Find where the given text appears and provide that cell's center as (x, y) coordinate. 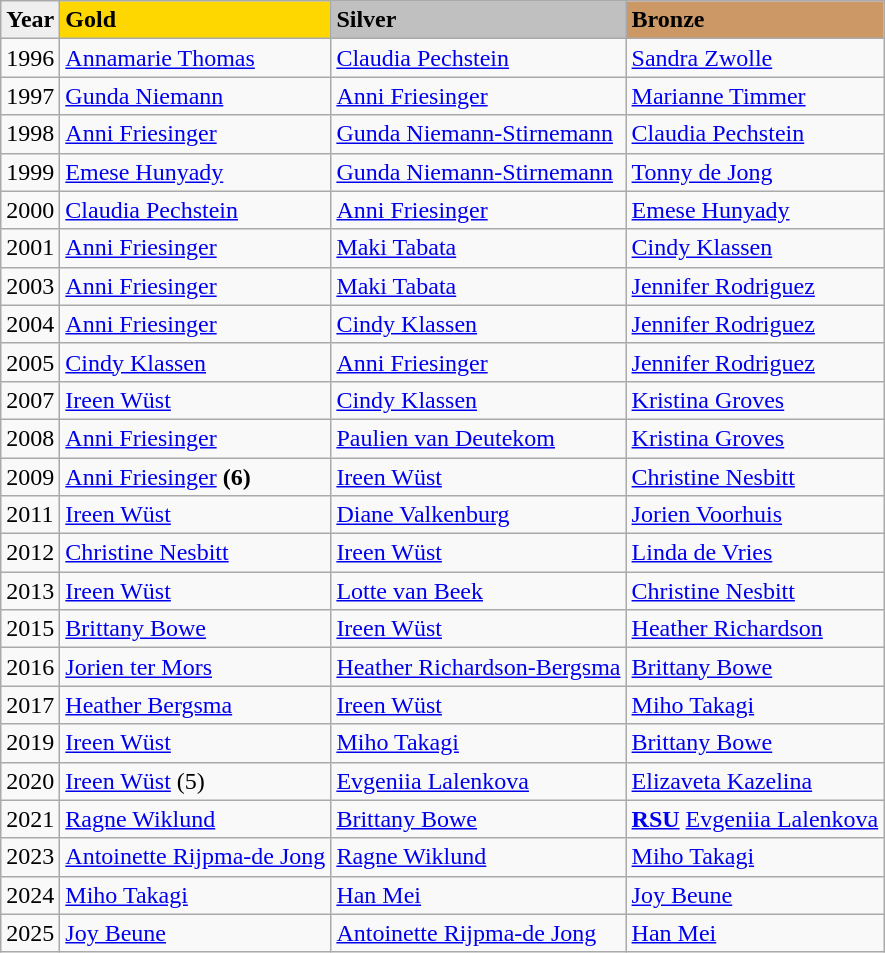
RSU Evgeniia Lalenkova (755, 819)
Silver (478, 20)
Heather Richardson-Bergsma (478, 667)
Jorien Voorhuis (755, 515)
Ireen Wüst (5) (196, 781)
2021 (30, 819)
2008 (30, 438)
Lotte van Beek (478, 591)
Gold (196, 20)
2013 (30, 591)
2015 (30, 629)
2023 (30, 857)
Annamarie Thomas (196, 58)
2016 (30, 667)
2017 (30, 705)
Heather Richardson (755, 629)
Tonny de Jong (755, 172)
Evgeniia Lalenkova (478, 781)
Jorien ter Mors (196, 667)
1998 (30, 134)
2024 (30, 895)
Elizaveta Kazelina (755, 781)
2000 (30, 210)
2001 (30, 248)
2003 (30, 286)
2019 (30, 743)
1997 (30, 96)
2011 (30, 515)
2012 (30, 553)
2025 (30, 933)
Linda de Vries (755, 553)
Gunda Niemann (196, 96)
2005 (30, 362)
1996 (30, 58)
Diane Valkenburg (478, 515)
Marianne Timmer (755, 96)
Paulien van Deutekom (478, 438)
2020 (30, 781)
2004 (30, 324)
2009 (30, 477)
Anni Friesinger (6) (196, 477)
Year (30, 20)
Heather Bergsma (196, 705)
1999 (30, 172)
2007 (30, 400)
Bronze (755, 20)
Sandra Zwolle (755, 58)
